Scan for the cell matching the given text and deliver its (X, Y) coordinate at center. 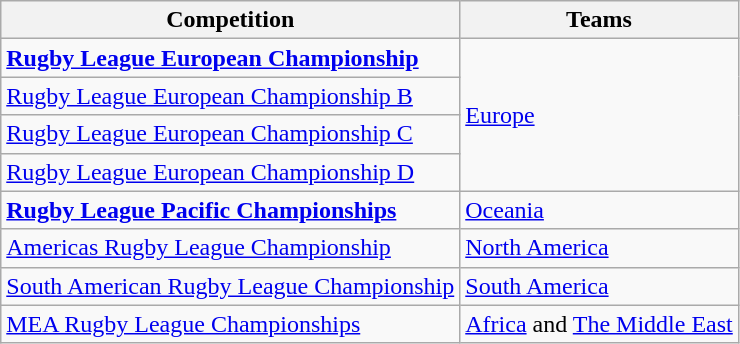
Oceania (600, 210)
Rugby League European Championship (230, 58)
South American Rugby League Championship (230, 286)
Rugby League European Championship D (230, 172)
Rugby League European Championship B (230, 96)
Rugby League European Championship C (230, 134)
Competition (230, 20)
North America (600, 248)
South America (600, 286)
Teams (600, 20)
Africa and The Middle East (600, 324)
Americas Rugby League Championship (230, 248)
Europe (600, 115)
MEA Rugby League Championships (230, 324)
Rugby League Pacific Championships (230, 210)
